From the cell containing the given text, extract its center point as [x, y] coordinate. 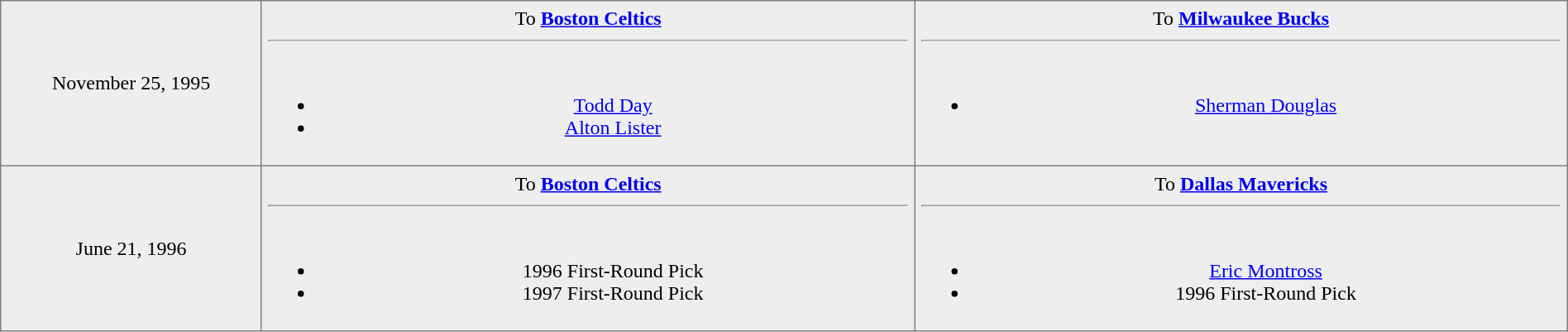
To Boston Celtics Todd Day Alton Lister [587, 84]
November 25, 1995 [131, 84]
To Milwaukee Bucks Sherman Douglas [1241, 84]
June 21, 1996 [131, 248]
To Boston Celtics1996 First-Round Pick1997 First-Round Pick [587, 248]
To Dallas Mavericks Eric Montross1996 First-Round Pick [1241, 248]
